Identify which cell holds the provided text, then report its [x, y] central coordinate. 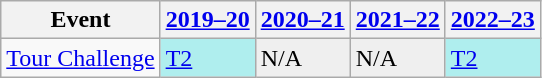
2022–23 [492, 20]
Event [80, 20]
2021–22 [398, 20]
Tour Challenge [80, 58]
2020–21 [302, 20]
2019–20 [208, 20]
